Detect which cell encompasses the target text, then output its (X, Y) center coordinate. 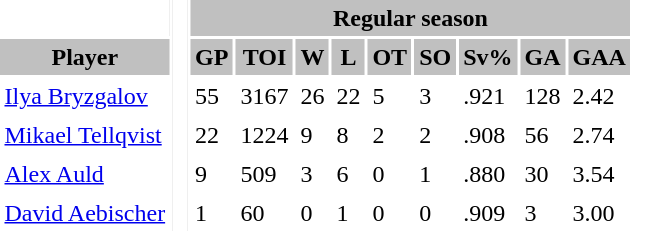
3.00 (599, 213)
2.42 (599, 96)
GA (542, 57)
1224 (264, 135)
GAA (599, 57)
Ilya Bryzgalov (85, 96)
128 (542, 96)
3.54 (599, 174)
.909 (488, 213)
TOI (264, 57)
55 (212, 96)
.880 (488, 174)
5 (390, 96)
Sv% (488, 57)
Alex Auld (85, 174)
56 (542, 135)
OT (390, 57)
Regular season (411, 18)
Player (85, 57)
SO (436, 57)
L (348, 57)
.908 (488, 135)
509 (264, 174)
8 (348, 135)
3167 (264, 96)
30 (542, 174)
W (312, 57)
60 (264, 213)
Mikael Tellqvist (85, 135)
2.74 (599, 135)
6 (348, 174)
.921 (488, 96)
26 (312, 96)
GP (212, 57)
David Aebischer (85, 213)
